Return (x, y) of the center of cell containing provided text 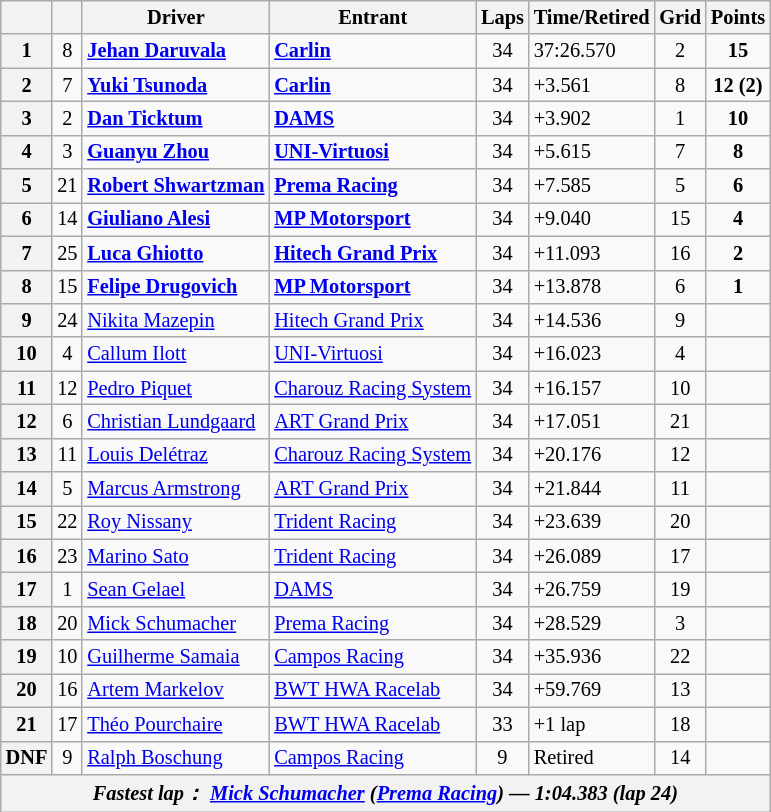
Marcus Armstrong (176, 489)
Louis Delétraz (176, 455)
Artem Markelov (176, 690)
Entrant (372, 17)
24 (67, 320)
Nikita Mazepin (176, 320)
37:26.570 (592, 51)
Driver (176, 17)
+26.759 (592, 589)
Dan Ticktum (176, 118)
Luca Ghiotto (176, 253)
+5.615 (592, 152)
Grid (680, 17)
Giuliano Alesi (176, 219)
+7.585 (592, 186)
Ralph Boschung (176, 758)
Roy Nissany (176, 522)
Felipe Drugovich (176, 287)
Fastest lap： Mick Schumacher (Prema Racing) — 1:04.383 (lap 24) (386, 792)
Mick Schumacher (176, 623)
Retired (592, 758)
+9.040 (592, 219)
Points (738, 17)
+16.023 (592, 354)
Laps (502, 17)
+1 lap (592, 724)
Pedro Piquet (176, 388)
+14.536 (592, 320)
+35.936 (592, 657)
25 (67, 253)
Christian Lundgaard (176, 421)
23 (67, 556)
+20.176 (592, 455)
Sean Gelael (176, 589)
33 (502, 724)
Callum Ilott (176, 354)
+13.878 (592, 287)
Jehan Daruvala (176, 51)
Marino Sato (176, 556)
+28.529 (592, 623)
+3.902 (592, 118)
Guanyu Zhou (176, 152)
Yuki Tsunoda (176, 85)
Robert Shwartzman (176, 186)
+3.561 (592, 85)
12 (2) (738, 85)
+23.639 (592, 522)
Théo Pourchaire (176, 724)
Time/Retired (592, 17)
+11.093 (592, 253)
+21.844 (592, 489)
+17.051 (592, 421)
+26.089 (592, 556)
+16.157 (592, 388)
Guilherme Samaia (176, 657)
DNF (27, 758)
+59.769 (592, 690)
